Identify which cell holds the provided text, then report its [X, Y] central coordinate. 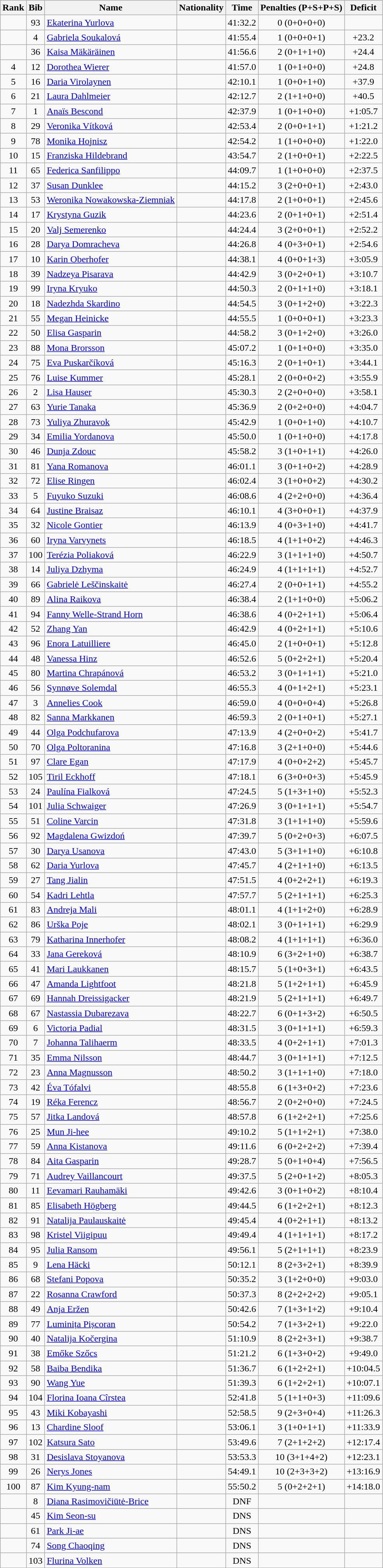
46:24.9 [242, 570]
Karin Oberhofer [111, 259]
Elisa Gasparin [111, 333]
+4:30.2 [364, 481]
53:53.3 [242, 1457]
+6:45.9 [364, 984]
Diana Rasimovičiūtė-Brice [111, 1501]
3 (0+2+0+1) [301, 274]
Darya Domracheva [111, 244]
8 (2+2+3+1) [301, 1338]
Kim Kyung-nam [111, 1486]
Iryna Varvynets [111, 540]
Anna Kistanova [111, 1146]
Nastassia Dubarezava [111, 1013]
Elisabeth Högberg [111, 1206]
Vanessa Hinz [111, 659]
Darya Usanova [111, 850]
+11:26.3 [364, 1413]
+12:23.1 [364, 1457]
2 (2+0+0+0) [301, 392]
Natalija Kočergina [111, 1338]
44:58.2 [242, 333]
+8:13.2 [364, 1220]
+7:23.6 [364, 1087]
+9:10.4 [364, 1309]
46:38.4 [242, 599]
Mun Ji-hee [111, 1132]
+3:35.0 [364, 348]
46:52.6 [242, 659]
101 [36, 806]
Dunja Zdouc [111, 451]
42:54.2 [242, 141]
44:09.7 [242, 170]
41:57.0 [242, 67]
Amanda Lightfoot [111, 984]
Olga Poltoranina [111, 747]
Kristel Viigipuu [111, 1235]
Martina Chrapánová [111, 673]
+4:36.4 [364, 496]
2 [36, 392]
+6:50.5 [364, 1013]
7 (1+3+2+1) [301, 1324]
Magdalena Gwizdoń [111, 836]
Anja Eržen [111, 1309]
46:02.4 [242, 481]
53:49.6 [242, 1442]
43:54.7 [242, 155]
+5:21.0 [364, 673]
Dorothea Wierer [111, 67]
45:28.1 [242, 377]
Eevamari Rauhamäki [111, 1191]
Jana Gereková [111, 954]
5 (1+0+3+1) [301, 969]
+8:05.3 [364, 1176]
44:38.1 [242, 259]
+24.8 [364, 67]
47:45.7 [242, 865]
5 (1+2+1+1) [301, 984]
+3:55.9 [364, 377]
47:43.0 [242, 850]
+13:16.9 [364, 1472]
46:01.1 [242, 466]
+2:22.5 [364, 155]
45:16.3 [242, 362]
49:37.5 [242, 1176]
4 (0+3+1+0) [301, 525]
3 (2+1+0+0) [301, 747]
44:55.5 [242, 318]
+9:03.0 [364, 1279]
49:28.7 [242, 1161]
Veronika Vítková [111, 126]
5 (3+1+1+0) [301, 850]
+1:05.7 [364, 111]
+4:37.9 [364, 510]
50:42.6 [242, 1309]
103 [36, 1560]
51:36.7 [242, 1368]
Weronika Nowakowska-Ziemniak [111, 200]
Juliya Dzhyma [111, 570]
+40.5 [364, 96]
53:06.1 [242, 1427]
Katharina Innerhofer [111, 939]
+7:18.0 [364, 1072]
48:44.7 [242, 1058]
Emőke Szőcs [111, 1353]
+3:26.0 [364, 333]
Megan Heinicke [111, 318]
Franziska Hildebrand [111, 155]
+3:58.1 [364, 392]
4 (3+0+0+1) [301, 510]
Susan Dunklee [111, 185]
Mari Laukkanen [111, 969]
+3:18.1 [364, 289]
Name [111, 8]
Terézia Poliaková [111, 555]
Stefani Popova [111, 1279]
+12:17.4 [364, 1442]
46:53.2 [242, 673]
+5:41.7 [364, 732]
48:31.5 [242, 1028]
+2:43.0 [364, 185]
+7:12.5 [364, 1058]
45:07.2 [242, 348]
Éva Tófalvi [111, 1087]
+3:23.3 [364, 318]
6 (3+2+1+0) [301, 954]
42:10.1 [242, 82]
102 [36, 1442]
50:35.2 [242, 1279]
Nadezhda Skardino [111, 303]
+6:13.5 [364, 865]
52:41.8 [242, 1398]
+6:43.5 [364, 969]
+5:59.6 [364, 821]
+5:20.4 [364, 659]
+6:36.0 [364, 939]
+5:26.8 [364, 703]
Kim Seon-su [111, 1516]
45:50.0 [242, 437]
+2:52.2 [364, 230]
Anna Magnusson [111, 1072]
Luise Kummer [111, 377]
+4:10.7 [364, 422]
5 (0+2+0+3) [301, 836]
49:56.1 [242, 1250]
Valj Semerenko [111, 230]
Deficit [364, 8]
46:08.6 [242, 496]
2 (0+0+0+2) [301, 377]
46:38.6 [242, 614]
10 (2+3+3+2) [301, 1472]
Emma Nilsson [111, 1058]
4 (2+1+1+0) [301, 865]
51:10.9 [242, 1338]
6 (0+1+3+2) [301, 1013]
+8:12.3 [364, 1206]
48:56.7 [242, 1102]
Tiril Eckhoff [111, 777]
47:31.8 [242, 821]
Miki Kobayashi [111, 1413]
Urška Poje [111, 925]
Hannah Dreissigacker [111, 998]
46:42.9 [242, 629]
+8:17.2 [364, 1235]
4 (0+1+2+1) [301, 688]
+5:52.3 [364, 791]
+7:24.5 [364, 1102]
Gabrielė Leščinskaitė [111, 584]
+14:18.0 [364, 1486]
Justine Braisaz [111, 510]
105 [36, 777]
42:37.9 [242, 111]
+23.2 [364, 37]
55:50.2 [242, 1486]
DNF [242, 1501]
Elise Ringen [111, 481]
44:24.4 [242, 230]
Eva Puskarčíková [111, 362]
+7:25.6 [364, 1117]
48:57.8 [242, 1117]
Nadzeya Pisarava [111, 274]
Iryna Kryuko [111, 289]
41:55.4 [242, 37]
+9:38.7 [364, 1338]
45:42.9 [242, 422]
+7:01.3 [364, 1043]
8 (2+2+2+2) [301, 1294]
50:12.1 [242, 1265]
48:21.9 [242, 998]
42:12.7 [242, 96]
1 [36, 111]
48:22.7 [242, 1013]
Coline Varcin [111, 821]
47:57.7 [242, 895]
45:30.3 [242, 392]
47:26.9 [242, 806]
Rosanna Crawford [111, 1294]
44:15.2 [242, 185]
+5:45.7 [364, 762]
52:58.5 [242, 1413]
Audrey Vaillancourt [111, 1176]
Zhang Yan [111, 629]
Paulína Fialková [111, 791]
+24.4 [364, 52]
Kaisa Mäkäräinen [111, 52]
Nerys Jones [111, 1472]
48:01.1 [242, 910]
49:49.4 [242, 1235]
Yana Romanova [111, 466]
+2:45.6 [364, 200]
48:08.2 [242, 939]
+2:54.6 [364, 244]
+1:21.2 [364, 126]
46:45.0 [242, 643]
Monika Hojnisz [111, 141]
+6:19.3 [364, 880]
Alina Raikova [111, 599]
46:18.5 [242, 540]
44:17.8 [242, 200]
Flurina Volken [111, 1560]
47:18.1 [242, 777]
+9:49.0 [364, 1353]
+6:38.7 [364, 954]
Katsura Sato [111, 1442]
46:59.0 [242, 703]
+6:29.9 [364, 925]
Tang Jialin [111, 880]
Daria Yurlova [111, 865]
+4:52.7 [364, 570]
49:45.4 [242, 1220]
4 (0+0+0+4) [301, 703]
Laura Dahlmeier [111, 96]
+9:05.1 [364, 1294]
Nicole Gontier [111, 525]
47:16.8 [242, 747]
Lisa Hauser [111, 392]
Gabriela Soukalová [111, 37]
+7:56.5 [364, 1161]
5 (0+1+0+4) [301, 1161]
50:37.3 [242, 1294]
+1:22.0 [364, 141]
Bib [36, 8]
4 (0+2+2+1) [301, 880]
+6:25.3 [364, 895]
+5:10.6 [364, 629]
+5:12.8 [364, 643]
42:53.4 [242, 126]
48:21.8 [242, 984]
Fuyuko Suzuki [111, 496]
48:02.1 [242, 925]
+4:46.3 [364, 540]
46:22.9 [242, 555]
+5:44.6 [364, 747]
+10:04.5 [364, 1368]
+7:39.4 [364, 1146]
+2:37.5 [364, 170]
+8:39.9 [364, 1265]
Yuliya Zhuravok [111, 422]
48:10.9 [242, 954]
5 (1+1+0+3) [301, 1398]
+8:10.4 [364, 1191]
+6:10.8 [364, 850]
3 (1+2+0+0) [301, 1279]
Kadri Lehtla [111, 895]
Time [242, 8]
+6:59.3 [364, 1028]
+4:55.2 [364, 584]
5 (1+3+1+0) [301, 791]
+4:28.9 [364, 466]
Wang Yue [111, 1383]
4 (1+1+0+2) [301, 540]
51:39.3 [242, 1383]
4 (0+0+1+3) [301, 259]
+4:17.8 [364, 437]
49:11.6 [242, 1146]
4 (1+1+2+0) [301, 910]
46:13.9 [242, 525]
+9:22.0 [364, 1324]
Nationality [201, 8]
41:56.6 [242, 52]
Penalties (P+S+P+S) [301, 8]
Rank [13, 8]
Réka Ferencz [111, 1102]
+5:06.2 [364, 599]
+4:41.7 [364, 525]
44:42.9 [242, 274]
54:49.1 [242, 1472]
+5:27.1 [364, 718]
Daria Virolaynen [111, 82]
Fanny Welle-Strand Horn [111, 614]
Synnøve Solemdal [111, 688]
Emilia Yordanova [111, 437]
5 (2+0+1+2) [301, 1176]
Annelies Cook [111, 703]
49:42.6 [242, 1191]
+8:23.9 [364, 1250]
47:13.9 [242, 732]
+5:54.7 [364, 806]
7 (1+3+1+2) [301, 1309]
+3:10.7 [364, 274]
Julia Ransom [111, 1250]
45:58.2 [242, 451]
+6:28.9 [364, 910]
49:44.5 [242, 1206]
+6:49.7 [364, 998]
+11:09.6 [364, 1398]
+10:07.1 [364, 1383]
6 (0+2+2+2) [301, 1146]
Park Ji-ae [111, 1531]
Yurie Tanaka [111, 407]
+3:22.3 [364, 303]
48:50.2 [242, 1072]
+4:04.7 [364, 407]
47:17.9 [242, 762]
Johanna Talihaerm [111, 1043]
Jitka Landová [111, 1117]
Baiba Bendika [111, 1368]
Andreja Mali [111, 910]
+4:26.0 [364, 451]
Ekaterina Yurlova [111, 23]
10 (3+1+4+2) [301, 1457]
49:10.2 [242, 1132]
Natalija Paulauskaitė [111, 1220]
44:23.6 [242, 215]
41:32.2 [242, 23]
44:50.3 [242, 289]
5 (1+1+2+1) [301, 1132]
8 (2+3+2+1) [301, 1265]
Song Chaoqing [111, 1545]
+3:05.9 [364, 259]
51:21.2 [242, 1353]
Victoria Padial [111, 1028]
Enora Latuilliere [111, 643]
Mona Brorsson [111, 348]
Chardine Sloof [111, 1427]
Luminița Pișcoran [111, 1324]
Julia Schwaiger [111, 806]
Federica Sanfilippo [111, 170]
+4:50.7 [364, 555]
104 [36, 1398]
+5:45.9 [364, 777]
46:55.3 [242, 688]
7 (2+1+2+2) [301, 1442]
48:55.8 [242, 1087]
47:39.7 [242, 836]
50:54.2 [242, 1324]
4 (2+0+0+2) [301, 732]
+3:44.1 [364, 362]
6 (3+0+0+3) [301, 777]
45:36.9 [242, 407]
+5:06.4 [364, 614]
+7:38.0 [364, 1132]
3 (1+0+0+2) [301, 481]
48:15.7 [242, 969]
Desislava Stoyanova [111, 1457]
47:24.5 [242, 791]
Krystyna Guzik [111, 215]
3 [36, 703]
4 (0+0+2+2) [301, 762]
Olga Podchufarova [111, 732]
+37.9 [364, 82]
9 (2+3+0+4) [301, 1413]
Clare Egan [111, 762]
46:10.1 [242, 510]
0 (0+0+0+0) [301, 23]
+5:23.1 [364, 688]
48:33.5 [242, 1043]
44:54.5 [242, 303]
46:59.3 [242, 718]
Florina Ioana Cîrstea [111, 1398]
Lena Häcki [111, 1265]
+2:51.4 [364, 215]
Aita Gasparin [111, 1161]
+6:07.5 [364, 836]
Anaïs Bescond [111, 111]
+11:33.9 [364, 1427]
4 (0+3+0+1) [301, 244]
46:27.4 [242, 584]
Sanna Markkanen [111, 718]
4 (2+2+0+0) [301, 496]
44:26.8 [242, 244]
47:51.5 [242, 880]
